Determine the (x, y) coordinate at the center of the cell enclosing the given text.  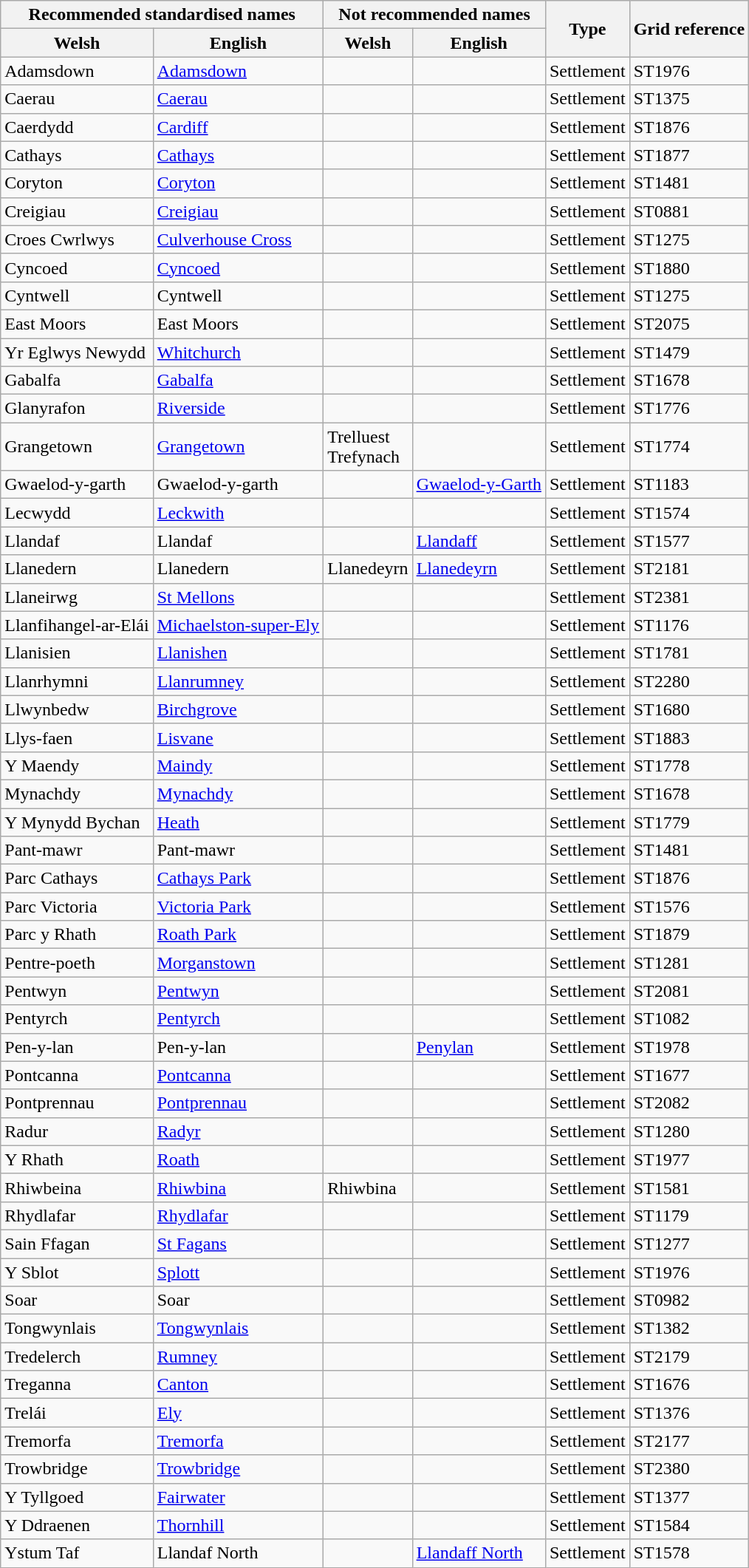
Birchgrove (238, 709)
ST2179 (688, 1357)
Parc Cathays (77, 879)
ST1677 (688, 1075)
ST1781 (688, 653)
ST1776 (688, 409)
Radur (77, 1131)
Y Ddraenen (77, 1525)
Cathays Park (238, 879)
Llanrumney (238, 681)
Whitchurch (238, 352)
Thornhill (238, 1525)
Not recommended names (434, 15)
ST2081 (688, 991)
Caerdydd (77, 127)
Parc Victoria (77, 907)
Pentre-poeth (77, 963)
ST1574 (688, 513)
Y Sblot (77, 1272)
Llanisien (77, 653)
ST1581 (688, 1187)
ST1376 (688, 1413)
Type (587, 29)
ST2181 (688, 569)
Recommended standardised names (163, 15)
Lecwydd (77, 513)
Radyr (238, 1131)
ST1281 (688, 963)
ST1680 (688, 709)
ST1576 (688, 907)
ST1277 (688, 1244)
Ely (238, 1413)
Heath (238, 822)
TrelluestTrefynach (368, 446)
ST1377 (688, 1497)
Rhiwbeina (77, 1187)
Llwynbedw (77, 709)
ST1778 (688, 766)
Yr Eglwys Newydd (77, 352)
ST2075 (688, 324)
ST1977 (688, 1159)
ST2280 (688, 681)
ST1280 (688, 1131)
Michaelston-super-Ely (238, 625)
ST1774 (688, 446)
Llys-faen (77, 737)
Grid reference (688, 29)
St Fagans (238, 1244)
ST0881 (688, 211)
ST1883 (688, 737)
Y Maendy (77, 766)
Roath (238, 1159)
Glanyrafon (77, 409)
ST1179 (688, 1216)
Canton (238, 1385)
Treganna (77, 1385)
ST1578 (688, 1553)
Y Tyllgoed (77, 1497)
ST2177 (688, 1441)
Ystum Taf (77, 1553)
ST1176 (688, 625)
Penylan (479, 1047)
Y Mynydd Bychan (77, 822)
ST1375 (688, 99)
Llandaff (479, 541)
Rumney (238, 1357)
Fairwater (238, 1497)
ST1880 (688, 267)
Gwaelod-y-Garth (479, 485)
ST0982 (688, 1301)
Splott (238, 1272)
Llandaff North (479, 1553)
ST2082 (688, 1103)
Y Rhath (77, 1159)
Llanishen (238, 653)
St Mellons (238, 597)
Roath Park (238, 935)
Cardiff (238, 127)
Maindy (238, 766)
ST2381 (688, 597)
Tredelerch (77, 1357)
Victoria Park (238, 907)
ST1082 (688, 1019)
Culverhouse Cross (238, 239)
Lisvane (238, 737)
Llanfihangel-ar-Elái (77, 625)
Leckwith (238, 513)
ST2380 (688, 1469)
ST1382 (688, 1329)
ST1879 (688, 935)
ST1877 (688, 155)
ST1479 (688, 352)
Llaneirwg (77, 597)
Llanrhymni (77, 681)
Llandaf North (238, 1553)
ST1577 (688, 541)
ST1779 (688, 822)
Sain Ffagan (77, 1244)
ST1584 (688, 1525)
ST1978 (688, 1047)
Riverside (238, 409)
Morganstown (238, 963)
Parc y Rhath (77, 935)
Croes Cwrlwys (77, 239)
Trelái (77, 1413)
ST1183 (688, 485)
ST1676 (688, 1385)
